Capture the cell that displays the provided text and extract its [x, y] central coordinate. 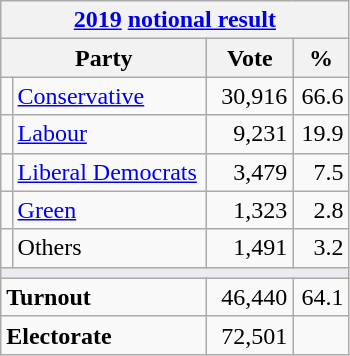
Labour [110, 134]
Liberal Democrats [110, 172]
30,916 [250, 96]
Turnout [104, 297]
2019 notional result [175, 20]
Party [104, 58]
% [321, 58]
Electorate [104, 335]
1,491 [250, 248]
72,501 [250, 335]
3.2 [321, 248]
2.8 [321, 210]
64.1 [321, 297]
Conservative [110, 96]
46,440 [250, 297]
3,479 [250, 172]
1,323 [250, 210]
Others [110, 248]
Green [110, 210]
7.5 [321, 172]
9,231 [250, 134]
66.6 [321, 96]
Vote [250, 58]
19.9 [321, 134]
